Scan for the cell matching the given text and deliver its [X, Y] coordinate at center. 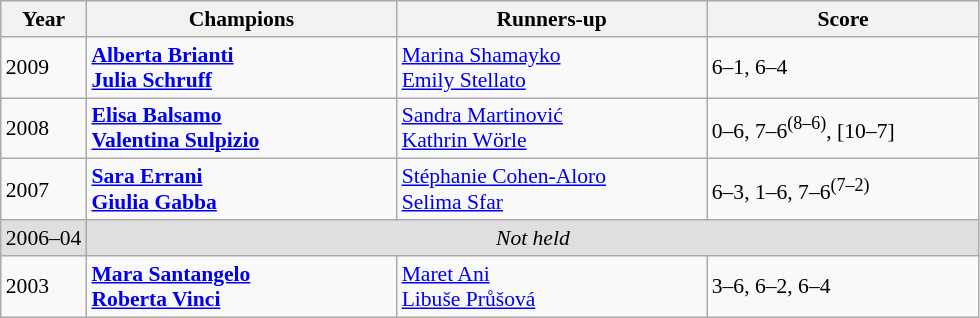
Mara Santangelo Roberta Vinci [241, 286]
2003 [44, 286]
0–6, 7–6(8–6), [10–7] [844, 128]
Not held [532, 238]
2006–04 [44, 238]
6–3, 1–6, 7–6(7–2) [844, 190]
Stéphanie Cohen-Aloro Selima Sfar [552, 190]
3–6, 6–2, 6–4 [844, 286]
Sandra Martinović Kathrin Wörle [552, 128]
2007 [44, 190]
Champions [241, 19]
6–1, 6–4 [844, 68]
2009 [44, 68]
Year [44, 19]
Alberta Brianti Julia Schruff [241, 68]
Maret Ani Libuše Průšová [552, 286]
Marina Shamayko Emily Stellato [552, 68]
Runners-up [552, 19]
Score [844, 19]
2008 [44, 128]
Elisa Balsamo Valentina Sulpizio [241, 128]
Sara Errani Giulia Gabba [241, 190]
